Locate the cell with the specified text and output its [X, Y] center coordinate. 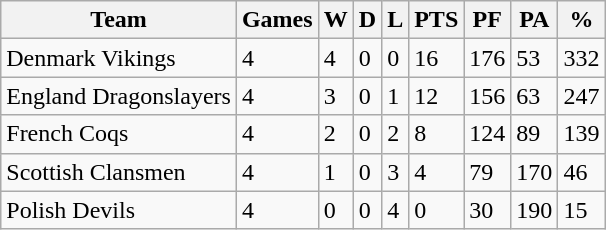
Polish Devils [119, 210]
247 [582, 96]
79 [488, 172]
139 [582, 134]
12 [436, 96]
England Dragonslayers [119, 96]
15 [582, 210]
W [336, 20]
Games [277, 20]
170 [534, 172]
PA [534, 20]
8 [436, 134]
French Coqs [119, 134]
L [396, 20]
30 [488, 210]
332 [582, 58]
156 [488, 96]
176 [488, 58]
89 [534, 134]
16 [436, 58]
PTS [436, 20]
190 [534, 210]
D [367, 20]
Denmark Vikings [119, 58]
Team [119, 20]
PF [488, 20]
Scottish Clansmen [119, 172]
% [582, 20]
124 [488, 134]
63 [534, 96]
53 [534, 58]
46 [582, 172]
